Identify which cell holds the provided text, then report its (X, Y) central coordinate. 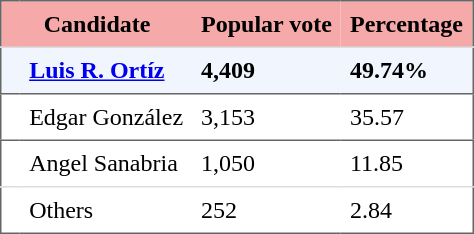
252 (266, 210)
Others (106, 210)
1,050 (266, 163)
11.85 (407, 163)
Percentage (407, 24)
Candidate (96, 24)
4,409 (266, 70)
49.74% (407, 70)
Edgar González (106, 117)
2.84 (407, 210)
35.57 (407, 117)
Popular vote (266, 24)
3,153 (266, 117)
Angel Sanabria (106, 163)
Luis R. Ortíz (106, 70)
